Output the [x, y] coordinate of the center of the cell containing the given text.  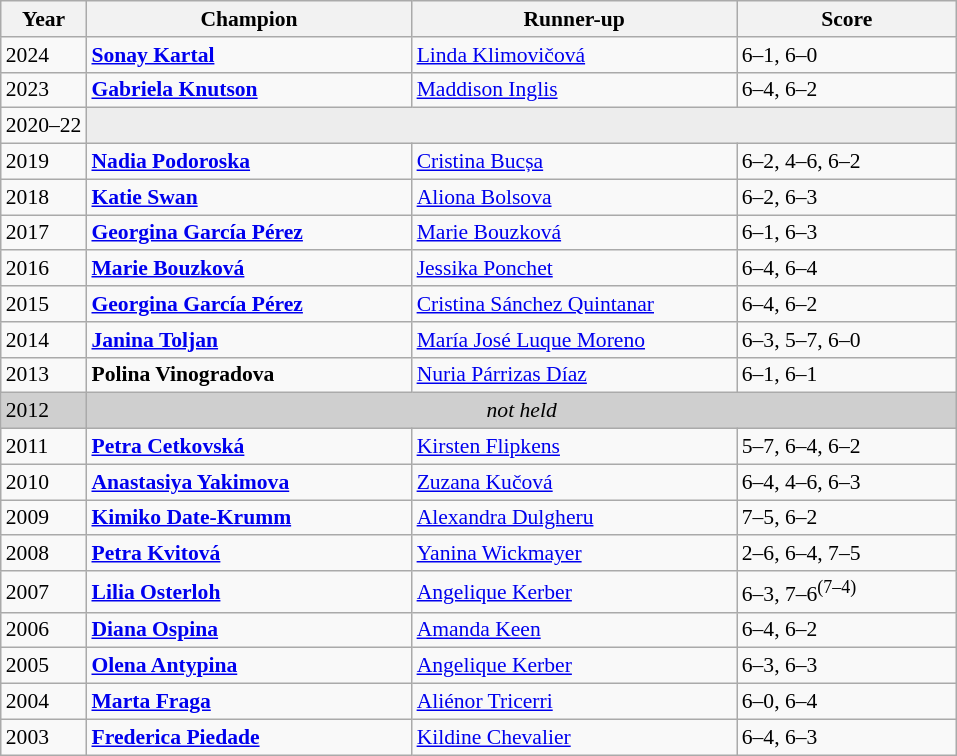
2020–22 [44, 126]
6–2, 6–3 [847, 197]
Olena Antypina [248, 666]
Alexandra Dulgheru [574, 518]
2003 [44, 737]
2007 [44, 592]
Marta Fraga [248, 702]
6–4, 6–3 [847, 737]
Aliénor Tricerri [574, 702]
6–1, 6–1 [847, 375]
Petra Cetkovská [248, 447]
Zuzana Kučová [574, 482]
Nadia Podoroska [248, 162]
2017 [44, 233]
Polina Vinogradova [248, 375]
2–6, 6–4, 7–5 [847, 554]
Diana Ospina [248, 630]
Sonay Kartal [248, 55]
2016 [44, 269]
2012 [44, 411]
2010 [44, 482]
Amanda Keen [574, 630]
Kildine Chevalier [574, 737]
Maddison Inglis [574, 90]
Nuria Párrizas Díaz [574, 375]
Kirsten Flipkens [574, 447]
Year [44, 19]
6–3, 7–6(7–4) [847, 592]
2006 [44, 630]
Katie Swan [248, 197]
Gabriela Knutson [248, 90]
Score [847, 19]
2015 [44, 304]
2005 [44, 666]
2023 [44, 90]
Aliona Bolsova [574, 197]
Jessika Ponchet [574, 269]
7–5, 6–2 [847, 518]
6–4, 4–6, 6–3 [847, 482]
6–4, 6–4 [847, 269]
2011 [44, 447]
Petra Kvitová [248, 554]
Linda Klimovičová [574, 55]
2009 [44, 518]
6–2, 4–6, 6–2 [847, 162]
2004 [44, 702]
2008 [44, 554]
2014 [44, 340]
2018 [44, 197]
not held [521, 411]
Cristina Sánchez Quintanar [574, 304]
6–1, 6–0 [847, 55]
Anastasiya Yakimova [248, 482]
Kimiko Date-Krumm [248, 518]
2019 [44, 162]
2024 [44, 55]
5–7, 6–4, 6–2 [847, 447]
Lilia Osterloh [248, 592]
2013 [44, 375]
6–3, 6–3 [847, 666]
6–0, 6–4 [847, 702]
Yanina Wickmayer [574, 554]
Frederica Piedade [248, 737]
6–1, 6–3 [847, 233]
Runner-up [574, 19]
Janina Toljan [248, 340]
María José Luque Moreno [574, 340]
Champion [248, 19]
Cristina Bucșa [574, 162]
6–3, 5–7, 6–0 [847, 340]
